Find where the given text appears and provide that cell's center as (X, Y) coordinate. 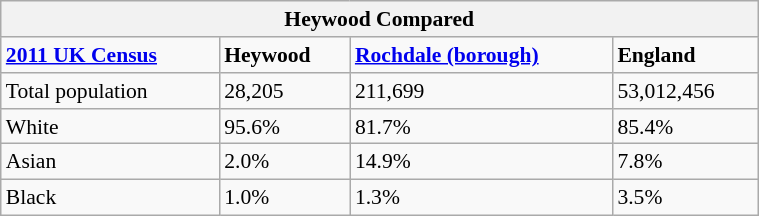
White (110, 126)
Black (110, 197)
95.6% (284, 126)
28,205 (284, 91)
2011 UK Census (110, 55)
1.3% (481, 197)
14.9% (481, 162)
England (684, 55)
211,699 (481, 91)
7.8% (684, 162)
3.5% (684, 197)
Rochdale (borough) (481, 55)
Heywood Compared (380, 19)
Heywood (284, 55)
53,012,456 (684, 91)
81.7% (481, 126)
2.0% (284, 162)
1.0% (284, 197)
Asian (110, 162)
85.4% (684, 126)
Total population (110, 91)
